Search for the cell housing the specified text and yield its [x, y] center coordinate. 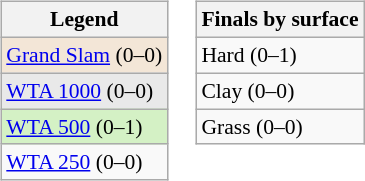
WTA 1000 (0–0) [84, 91]
Hard (0–1) [280, 55]
WTA 250 (0–0) [84, 162]
Grand Slam (0–0) [84, 55]
Grass (0–0) [280, 127]
Legend [84, 20]
Clay (0–0) [280, 91]
WTA 500 (0–1) [84, 127]
Finals by surface [280, 20]
